From the cell containing the given text, extract its center point as [X, Y] coordinate. 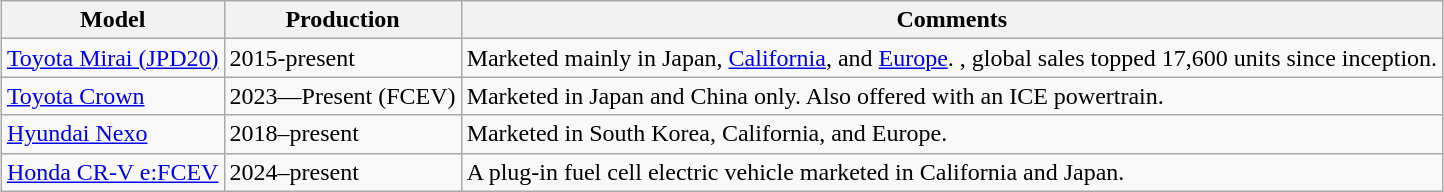
Model [112, 20]
2018–present [342, 134]
2024–present [342, 172]
Honda CR-V e:FCEV [112, 172]
Marketed in Japan and China only. Also offered with an ICE powertrain. [952, 96]
2023—Present (FCEV) [342, 96]
Toyota Mirai (JPD20) [112, 58]
Toyota Crown [112, 96]
2015-present [342, 58]
Marketed in South Korea, California, and Europe. [952, 134]
Marketed mainly in Japan, California, and Europe. , global sales topped 17,600 units since inception. [952, 58]
Production [342, 20]
Comments [952, 20]
Hyundai Nexo [112, 134]
A plug-in fuel cell electric vehicle marketed in California and Japan. [952, 172]
